For the text-containing cell, return its midpoint in (x, y) coordinate format. 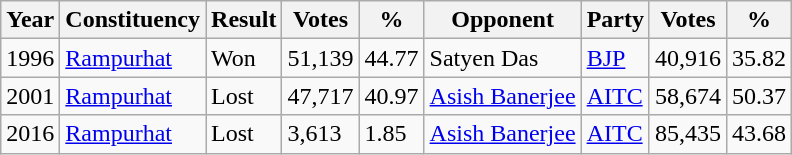
Year (30, 20)
50.37 (760, 96)
BJP (615, 58)
2016 (30, 134)
40.97 (392, 96)
51,139 (320, 58)
Constituency (133, 20)
1.85 (392, 134)
1996 (30, 58)
35.82 (760, 58)
2001 (30, 96)
Satyen Das (502, 58)
47,717 (320, 96)
Party (615, 20)
44.77 (392, 58)
58,674 (688, 96)
Won (244, 58)
85,435 (688, 134)
3,613 (320, 134)
40,916 (688, 58)
Opponent (502, 20)
43.68 (760, 134)
Result (244, 20)
